Locate the cell with the specified text and output its [x, y] center coordinate. 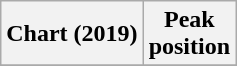
Peakposition [189, 34]
Chart (2019) [72, 34]
